Scan for the cell matching the given text and deliver its [X, Y] coordinate at center. 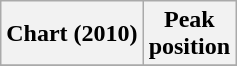
Chart (2010) [72, 34]
Peakposition [189, 34]
